Return [X, Y] of the center of cell containing provided text 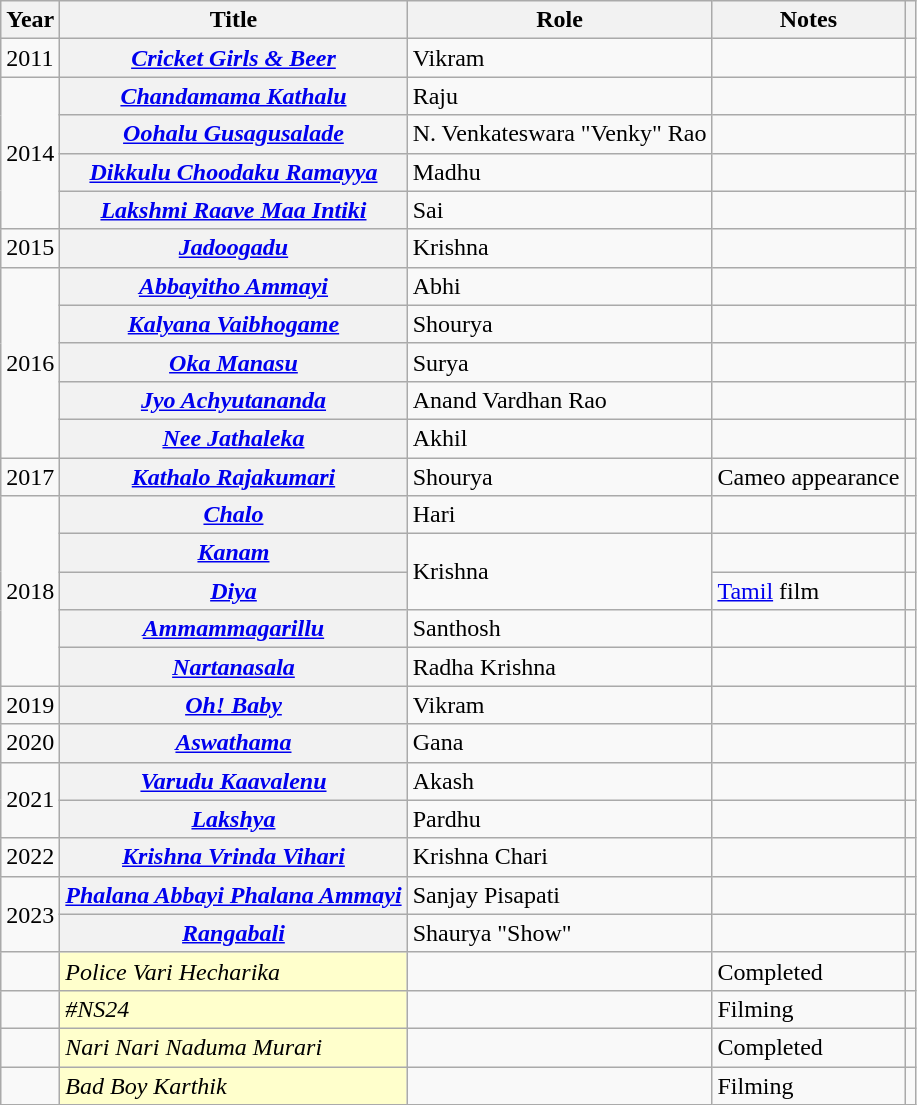
2022 [30, 857]
Anand Vardhan Rao [560, 400]
Jadoogadu [234, 248]
2023 [30, 914]
2021 [30, 800]
Abbayitho Ammayi [234, 286]
Akhil [560, 438]
Role [560, 20]
Diya [234, 591]
Chalo [234, 515]
Phalana Abbayi Phalana Ammayi [234, 895]
Kanam [234, 553]
Surya [560, 362]
Santhosh [560, 629]
Abhi [560, 286]
2014 [30, 153]
Raju [560, 96]
Nartanasala [234, 667]
Police Vari Hecharika [234, 971]
Ammammagarillu [234, 629]
2011 [30, 58]
Hari [560, 515]
Kalyana Vaibhogame [234, 324]
Cameo appearance [808, 477]
Notes [808, 20]
Oohalu Gusagusalade [234, 134]
Varudu Kaavalenu [234, 781]
Sai [560, 210]
Bad Boy Karthik [234, 1085]
Tamil film [808, 591]
Shaurya "Show" [560, 933]
Lakshmi Raave Maa Intiki [234, 210]
2017 [30, 477]
Kathalo Rajakumari [234, 477]
Pardhu [560, 819]
2018 [30, 591]
N. Venkateswara "Venky" Rao [560, 134]
Cricket Girls & Beer [234, 58]
Oh! Baby [234, 705]
Dikkulu Choodaku Ramayya [234, 172]
Chandamama Kathalu [234, 96]
Nari Nari Naduma Murari [234, 1047]
Aswathama [234, 743]
2020 [30, 743]
Gana [560, 743]
#NS24 [234, 1009]
Oka Manasu [234, 362]
Krishna Vrinda Vihari [234, 857]
Radha Krishna [560, 667]
Krishna Chari [560, 857]
Rangabali [234, 933]
Title [234, 20]
2016 [30, 362]
Lakshya [234, 819]
Year [30, 20]
Akash [560, 781]
Jyo Achyutananda [234, 400]
Sanjay Pisapati [560, 895]
Nee Jathaleka [234, 438]
Madhu [560, 172]
2015 [30, 248]
2019 [30, 705]
